Locate the cell with the specified text and output its (X, Y) center coordinate. 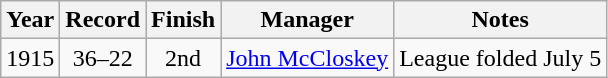
League folded July 5 (500, 58)
Record (103, 20)
Manager (308, 20)
2nd (184, 58)
1915 (30, 58)
Notes (500, 20)
36–22 (103, 58)
Finish (184, 20)
John McCloskey (308, 58)
Year (30, 20)
